Output the [x, y] coordinate of the center of the cell containing the given text.  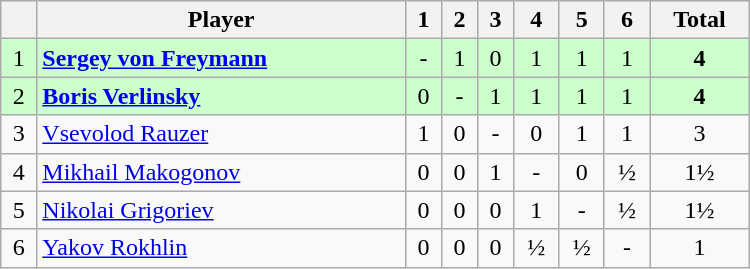
Player [222, 20]
Sergey von Freymann [222, 58]
Boris Verlinsky [222, 96]
Mikhail Makogonov [222, 172]
Vsevolod Rauzer [222, 134]
Total [700, 20]
Nikolai Grigoriev [222, 210]
Yakov Rokhlin [222, 248]
